From the cell containing the given text, extract its center point as (x, y) coordinate. 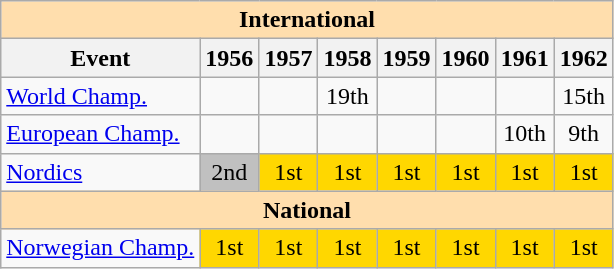
1961 (524, 58)
National (307, 210)
1960 (466, 58)
Nordics (100, 172)
1957 (288, 58)
1962 (584, 58)
Event (100, 58)
10th (524, 134)
2nd (230, 172)
1956 (230, 58)
International (307, 20)
European Champ. (100, 134)
1959 (406, 58)
World Champ. (100, 96)
19th (348, 96)
Norwegian Champ. (100, 248)
9th (584, 134)
15th (584, 96)
1958 (348, 58)
